Output the [x, y] coordinate of the center of the cell containing the given text.  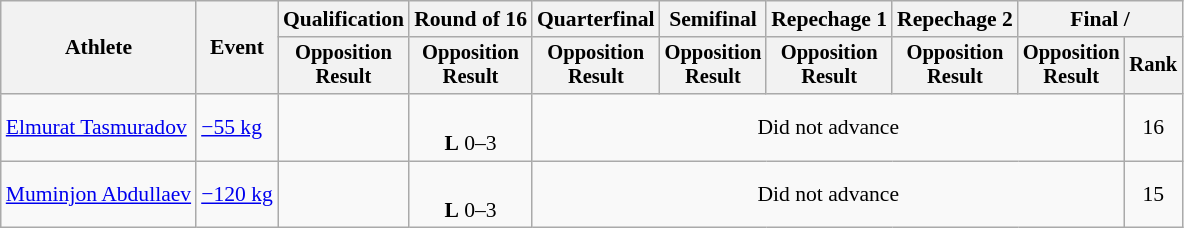
Athlete [98, 48]
−55 kg [237, 128]
Event [237, 48]
Repechage 1 [829, 19]
Muminjon Abdullaev [98, 194]
Quarterfinal [596, 19]
Semifinal [714, 19]
15 [1153, 194]
Round of 16 [470, 19]
Elmurat Tasmuradov [98, 128]
Rank [1153, 66]
Final / [1100, 19]
16 [1153, 128]
Repechage 2 [955, 19]
−120 kg [237, 194]
Qualification [344, 19]
